Capture the cell that displays the provided text and extract its [X, Y] central coordinate. 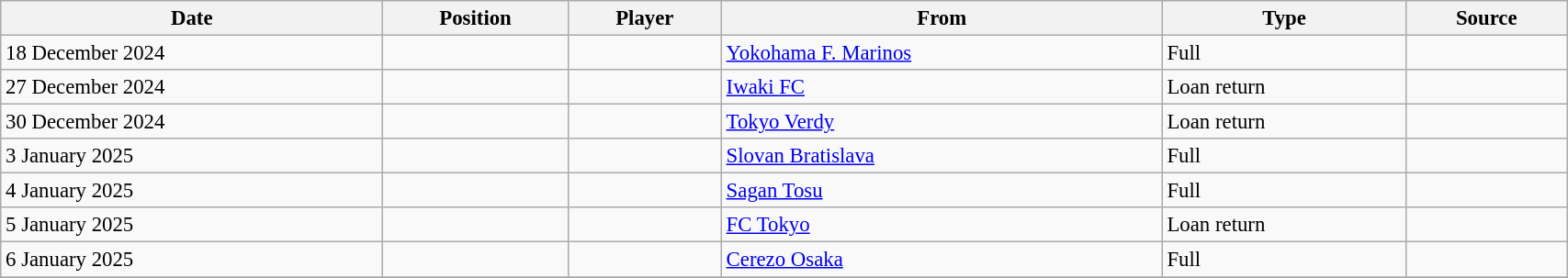
18 December 2024 [192, 53]
Player [645, 18]
FC Tokyo [942, 225]
Type [1284, 18]
Cerezo Osaka [942, 260]
27 December 2024 [192, 87]
Yokohama F. Marinos [942, 53]
3 January 2025 [192, 156]
6 January 2025 [192, 260]
Sagan Tosu [942, 191]
Iwaki FC [942, 87]
From [942, 18]
Slovan Bratislava [942, 156]
5 January 2025 [192, 225]
Position [476, 18]
4 January 2025 [192, 191]
30 December 2024 [192, 122]
Date [192, 18]
Tokyo Verdy [942, 122]
Source [1486, 18]
